Provide the (x, y) coordinate of the cell's center where the given text is located.  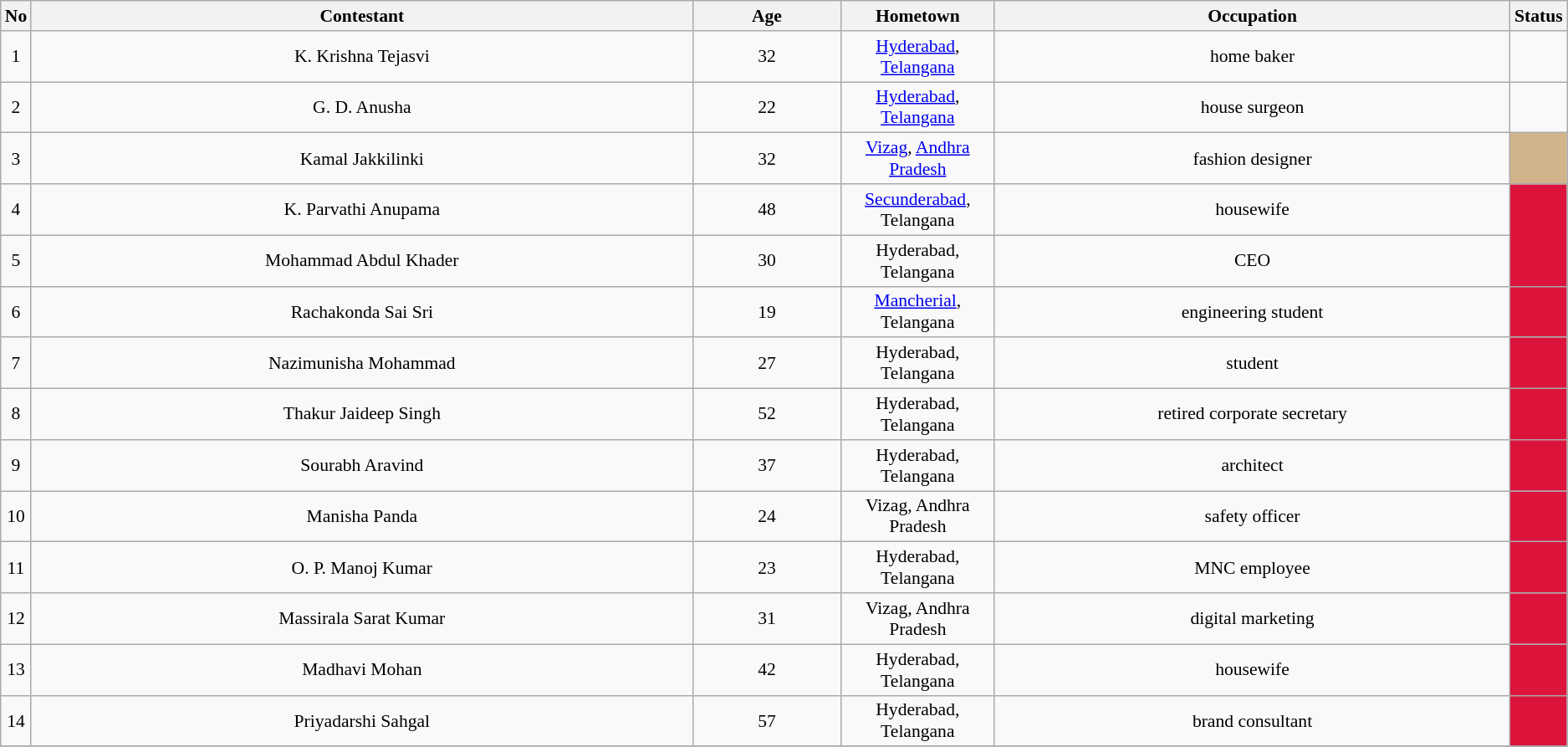
Occupation (1253, 16)
K. Parvathi Anupama (361, 209)
K. Krishna Tejasvi (361, 57)
14 (17, 721)
2 (17, 107)
37 (766, 465)
engineering student (1253, 311)
No (17, 16)
42 (766, 669)
MNC employee (1253, 567)
CEO (1253, 261)
5 (17, 261)
home baker (1253, 57)
Status (1539, 16)
retired corporate secretary (1253, 415)
30 (766, 261)
19 (766, 311)
Hometown (917, 16)
Contestant (361, 16)
Priyadarshi Sahgal (361, 721)
9 (17, 465)
3 (17, 159)
Mohammad Abdul Khader (361, 261)
22 (766, 107)
G. D. Anusha (361, 107)
27 (766, 363)
13 (17, 669)
Manisha Panda (361, 517)
48 (766, 209)
31 (766, 619)
Kamal Jakkilinki (361, 159)
10 (17, 517)
52 (766, 415)
1 (17, 57)
Age (766, 16)
Secunderabad, Telangana (917, 209)
23 (766, 567)
6 (17, 311)
Thakur Jaideep Singh (361, 415)
O. P. Manoj Kumar (361, 567)
11 (17, 567)
Nazimunisha Mohammad (361, 363)
7 (17, 363)
Rachakonda Sai Sri (361, 311)
digital marketing (1253, 619)
brand consultant (1253, 721)
24 (766, 517)
Madhavi Mohan (361, 669)
architect (1253, 465)
12 (17, 619)
safety officer (1253, 517)
8 (17, 415)
57 (766, 721)
house surgeon (1253, 107)
Sourabh Aravind (361, 465)
4 (17, 209)
Massirala Sarat Kumar (361, 619)
fashion designer (1253, 159)
Mancherial, Telangana (917, 311)
student (1253, 363)
